Determine the [x, y] coordinate at the center of the cell enclosing the given text.  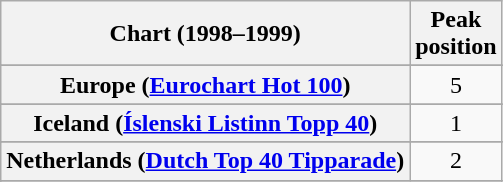
1 [456, 123]
2 [456, 161]
Chart (1998–1999) [206, 34]
Netherlands (Dutch Top 40 Tipparade) [206, 161]
Europe (Eurochart Hot 100) [206, 85]
Iceland (Íslenski Listinn Topp 40) [206, 123]
5 [456, 85]
Peakposition [456, 34]
